Detect which cell encompasses the target text, then output its (X, Y) center coordinate. 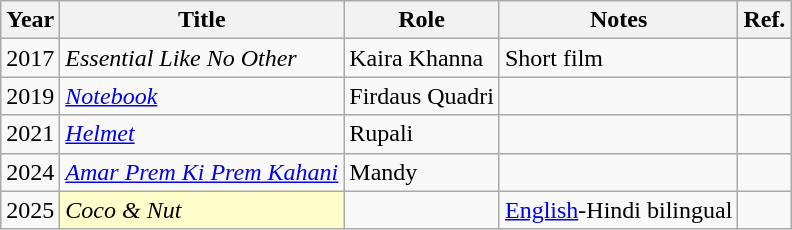
Short film (618, 58)
2019 (30, 96)
Essential Like No Other (202, 58)
Year (30, 20)
2024 (30, 172)
Role (422, 20)
2017 (30, 58)
Notes (618, 20)
Mandy (422, 172)
Ref. (764, 20)
English-Hindi bilingual (618, 210)
Firdaus Quadri (422, 96)
2021 (30, 134)
Coco & Nut (202, 210)
Helmet (202, 134)
2025 (30, 210)
Notebook (202, 96)
Rupali (422, 134)
Kaira Khanna (422, 58)
Amar Prem Ki Prem Kahani (202, 172)
Title (202, 20)
